Determine the (X, Y) coordinate at the center of the cell enclosing the given text.  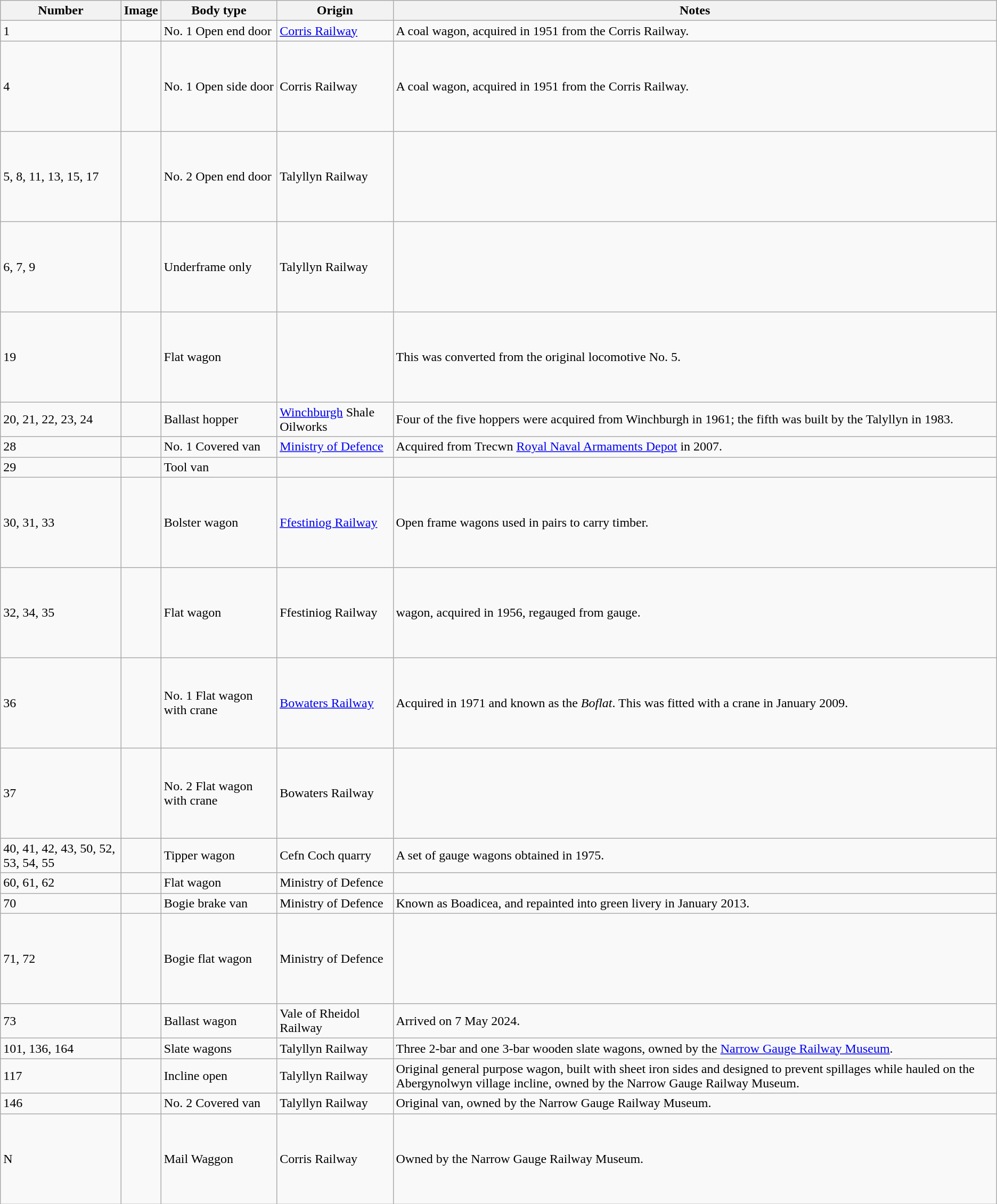
Image (141, 11)
73 (61, 1021)
No. 1 Flat wagon with crane (218, 703)
Body type (218, 11)
Ballast wagon (218, 1021)
No. 1 Open side door (218, 86)
117 (61, 1076)
Four of the five hoppers were acquired from Winchburgh in 1961; the fifth was built by the Talyllyn in 1983. (694, 420)
Underframe only (218, 267)
70 (61, 903)
19 (61, 357)
101, 136, 164 (61, 1049)
Three 2-bar and one 3-bar wooden slate wagons, owned by the Narrow Gauge Railway Museum. (694, 1049)
60, 61, 62 (61, 883)
No. 1 Covered van (218, 447)
30, 31, 33 (61, 522)
146 (61, 1103)
A set of gauge wagons obtained in 1975. (694, 855)
wagon, acquired in 1956, regauged from gauge. (694, 613)
No. 2 Open end door (218, 176)
Tipper wagon (218, 855)
Notes (694, 11)
36 (61, 703)
This was converted from the original locomotive No. 5. (694, 357)
Ballast hopper (218, 420)
Arrived on 7 May 2024. (694, 1021)
Incline open (218, 1076)
Cefn Coch quarry (335, 855)
20, 21, 22, 23, 24 (61, 420)
No. 2 Flat wagon with crane (218, 793)
Tool van (218, 467)
Bolster wagon (218, 522)
Number (61, 11)
5, 8, 11, 13, 15, 17 (61, 176)
No. 2 Covered van (218, 1103)
28 (61, 447)
37 (61, 793)
4 (61, 86)
Vale of Rheidol Railway (335, 1021)
Open frame wagons used in pairs to carry timber. (694, 522)
Owned by the Narrow Gauge Railway Museum. (694, 1159)
Bogie flat wagon (218, 959)
Winchburgh Shale Oilworks (335, 420)
32, 34, 35 (61, 613)
71, 72 (61, 959)
6, 7, 9 (61, 267)
Bogie brake van (218, 903)
1 (61, 31)
Acquired from Trecwn Royal Naval Armaments Depot in 2007. (694, 447)
Acquired in 1971 and known as the Boflat. This was fitted with a crane in January 2009. (694, 703)
Original van, owned by the Narrow Gauge Railway Museum. (694, 1103)
40, 41, 42, 43, 50, 52, 53, 54, 55 (61, 855)
Mail Waggon (218, 1159)
No. 1 Open end door (218, 31)
N (61, 1159)
29 (61, 467)
Slate wagons (218, 1049)
Origin (335, 11)
Known as Boadicea, and repainted into green livery in January 2013. (694, 903)
